Return (X, Y) of the center of cell containing provided text 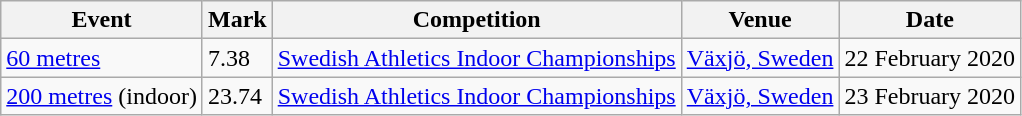
7.38 (237, 58)
Event (102, 20)
60 metres (102, 58)
Date (930, 20)
Mark (237, 20)
Competition (476, 20)
23.74 (237, 96)
200 metres (indoor) (102, 96)
23 February 2020 (930, 96)
22 February 2020 (930, 58)
Venue (760, 20)
